Find where the given text appears and provide that cell's center as (x, y) coordinate. 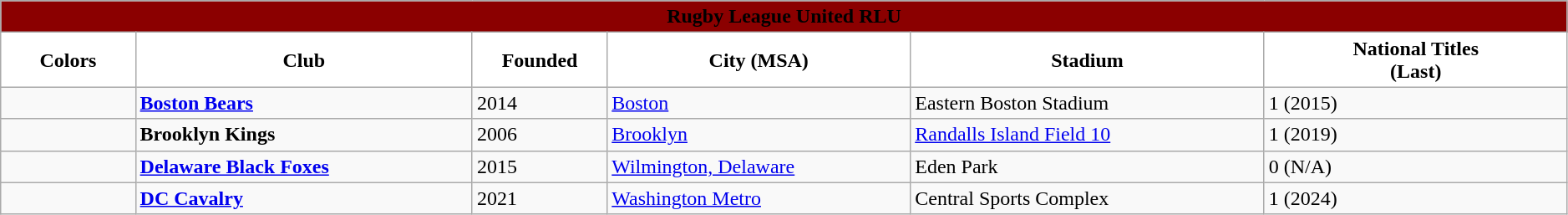
2014 (540, 103)
1 (2024) (1415, 198)
Randalls Island Field 10 (1088, 135)
DC Cavalry (304, 198)
2006 (540, 135)
Boston (759, 103)
Eastern Boston Stadium (1088, 103)
Central Sports Complex (1088, 198)
Brooklyn Kings (304, 135)
Washington Metro (759, 198)
1 (2019) (1415, 135)
2021 (540, 198)
2015 (540, 166)
Founded (540, 60)
1 (2015) (1415, 103)
National Titles(Last) (1415, 60)
0 (N/A) (1415, 166)
Club (304, 60)
Wilmington, Delaware (759, 166)
Brooklyn (759, 135)
Boston Bears (304, 103)
Colors (69, 60)
Stadium (1088, 60)
Delaware Black Foxes (304, 166)
Rugby League United RLU (784, 17)
City (MSA) (759, 60)
Eden Park (1088, 166)
